Search for the cell housing the specified text and yield its (X, Y) center coordinate. 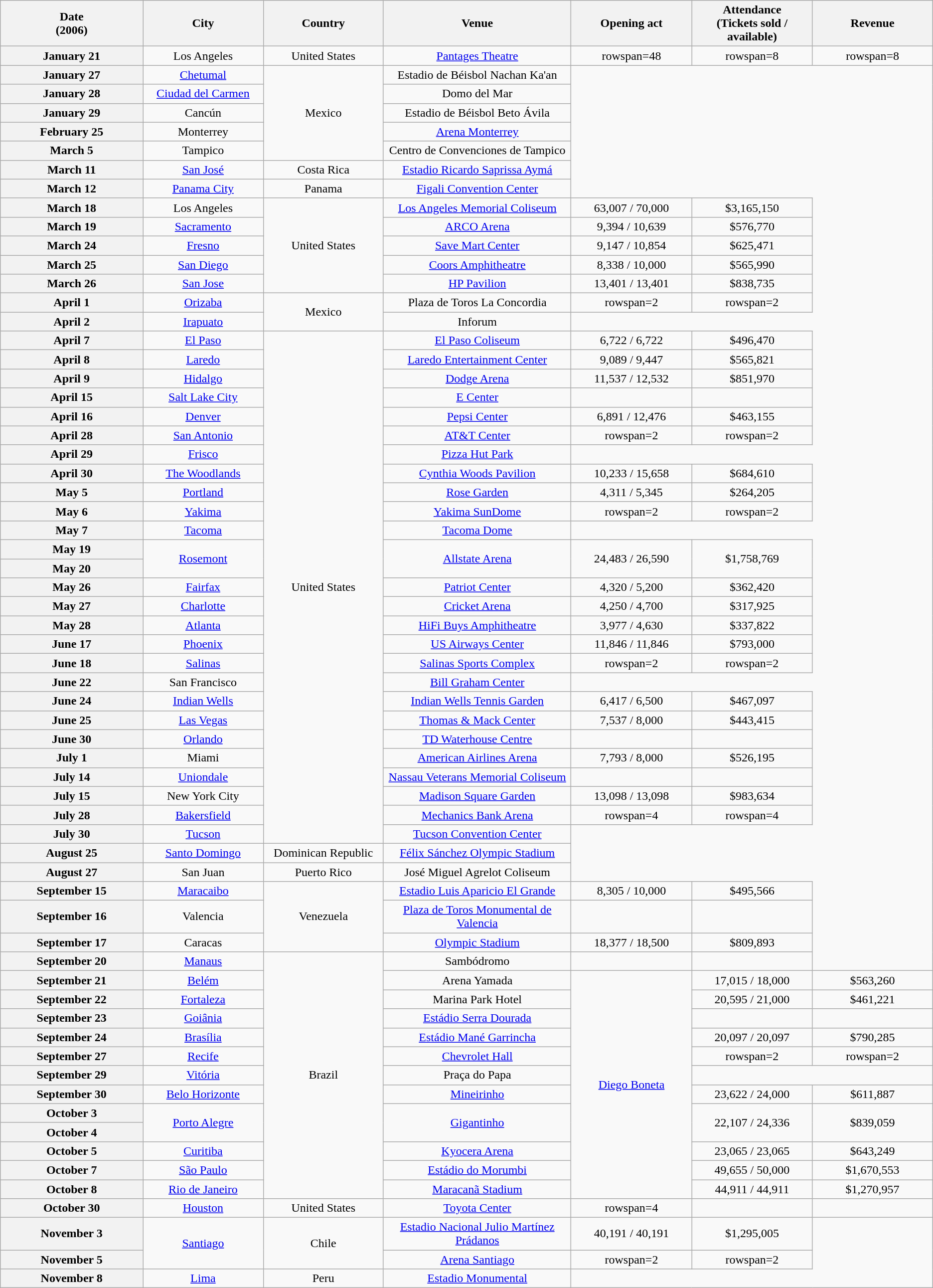
$337,822 (752, 625)
$264,205 (752, 492)
Figali Convention Center (477, 188)
City (203, 23)
April 30 (72, 473)
Mineirinho (477, 1094)
Marina Park Hotel (477, 999)
January 21 (72, 56)
E Center (477, 397)
Yakima SunDome (477, 511)
23,622 / 24,000 (752, 1094)
Orizaba (203, 303)
Maracanã Stadium (477, 1189)
June 22 (72, 682)
$3,165,150 (752, 207)
$839,059 (872, 1122)
May 6 (72, 511)
49,655 / 50,000 (752, 1170)
40,191 / 40,191 (631, 1234)
Arena Santiago (477, 1260)
23,065 / 23,065 (752, 1151)
Tucson (203, 834)
September 16 (72, 917)
Miami (203, 758)
Attendance (Tickets sold / available) (752, 23)
Lima (203, 1279)
Tampico (203, 151)
Bill Graham Center (477, 682)
44,911 / 44,911 (752, 1189)
June 25 (72, 720)
Los Angeles Memorial Coliseum (477, 207)
May 5 (72, 492)
4,311 / 5,345 (631, 492)
Patriot Center (477, 587)
Chile (323, 1244)
San Diego (203, 265)
September 17 (72, 942)
Gigantinho (477, 1122)
Hidalgo (203, 378)
$611,887 (872, 1094)
Monterrey (203, 132)
June 30 (72, 739)
18,377 / 18,500 (631, 942)
August 27 (72, 872)
Praça do Papa (477, 1075)
September 20 (72, 961)
$983,634 (752, 796)
US Airways Center (477, 644)
September 29 (72, 1075)
Tacoma Dome (477, 530)
Salinas Sports Complex (477, 663)
$526,195 (752, 758)
$565,821 (752, 360)
May 20 (72, 568)
Pantages Theatre (477, 56)
May 26 (72, 587)
Fairfax (203, 587)
March 11 (72, 170)
February 25 (72, 132)
Laredo (203, 360)
$793,000 (752, 644)
$1,758,769 (752, 558)
Arena Yamada (477, 980)
May 27 (72, 606)
Inforum (477, 322)
April 28 (72, 435)
El Paso Coliseum (477, 341)
Nassau Veterans Memorial Coliseum (477, 777)
August 25 (72, 853)
Salinas (203, 663)
Estadio Luis Aparicio El Grande (477, 891)
Revenue (872, 23)
9,089 / 9,447 (631, 360)
$1,295,005 (752, 1234)
Orlando (203, 739)
April 9 (72, 378)
March 5 (72, 151)
4,250 / 4,700 (631, 606)
$461,221 (872, 999)
Arena Monterrey (477, 132)
Date(2006) (72, 23)
7,793 / 8,000 (631, 758)
$317,925 (752, 606)
Porto Alegre (203, 1122)
6,891 / 12,476 (631, 416)
TD Waterhouse Centre (477, 739)
63,007 / 70,000 (631, 207)
November 5 (72, 1260)
Irapuato (203, 322)
Santiago (203, 1244)
September 30 (72, 1094)
November 8 (72, 1279)
Goiânia (203, 1018)
July 30 (72, 834)
13,401 / 13,401 (631, 284)
24,483 / 26,590 (631, 558)
April 16 (72, 416)
September 24 (72, 1037)
Costa Rica (323, 170)
Las Vegas (203, 720)
September 27 (72, 1056)
October 7 (72, 1170)
Tucson Convention Center (477, 834)
ARCO Arena (477, 226)
$809,893 (752, 942)
Belém (203, 980)
Ciudad del Carmen (203, 94)
$496,470 (752, 341)
9,394 / 10,639 (631, 226)
El Paso (203, 341)
Centro de Convenciones de Tampico (477, 151)
American Airlines Arena (477, 758)
Estadio Ricardo Saprissa Aymá (477, 170)
May 19 (72, 549)
11,537 / 12,532 (631, 378)
Rio de Janeiro (203, 1189)
HP Pavilion (477, 284)
$838,735 (752, 284)
Allstate Arena (477, 558)
$643,249 (872, 1151)
Puerto Rico (323, 872)
Portland (203, 492)
Country (323, 23)
Save Mart Center (477, 245)
Yakima (203, 511)
June 18 (72, 663)
April 29 (72, 454)
September 23 (72, 1018)
Indian Wells Tennis Garden (477, 701)
Dominican Republic (323, 853)
Thomas & Mack Center (477, 720)
March 18 (72, 207)
$1,270,957 (872, 1189)
Domo del Mar (477, 94)
Fresno (203, 245)
January 27 (72, 75)
September 15 (72, 891)
$563,260 (872, 980)
$443,415 (752, 720)
6,722 / 6,722 (631, 341)
Brasília (203, 1037)
Félix Sánchez Olympic Stadium (477, 853)
Rosemont (203, 558)
Belo Horizonte (203, 1094)
April 2 (72, 322)
Frisco (203, 454)
November 3 (72, 1234)
$684,610 (752, 473)
$576,770 (752, 226)
Denver (203, 416)
Indian Wells (203, 701)
Fortaleza (203, 999)
20,595 / 21,000 (752, 999)
Estádio Serra Dourada (477, 1018)
Pizza Hut Park (477, 454)
Rose Garden (477, 492)
San Francisco (203, 682)
Dodge Arena (477, 378)
Estadio Nacional Julio Martínez Prádanos (477, 1234)
22,107 / 24,336 (752, 1122)
Plaza de Toros La Concordia (477, 303)
Estádio Mané Garrincha (477, 1037)
$565,990 (752, 265)
Santo Domingo (203, 853)
July 28 (72, 815)
3,977 / 4,630 (631, 625)
The Woodlands (203, 473)
HiFi Buys Amphitheatre (477, 625)
Valencia (203, 917)
rowspan=48 (631, 56)
San Jose (203, 284)
Salt Lake City (203, 397)
José Miguel Agrelot Coliseum (477, 872)
October 4 (72, 1132)
Cricket Arena (477, 606)
$1,670,553 (872, 1170)
June 17 (72, 644)
10,233 / 15,658 (631, 473)
Atlanta (203, 625)
9,147 / 10,854 (631, 245)
Mechanics Bank Arena (477, 815)
Estadio Monumental (477, 1279)
July 14 (72, 777)
Recife (203, 1056)
Toyota Center (477, 1208)
Coors Amphitheatre (477, 265)
October 5 (72, 1151)
Manaus (203, 961)
8,338 / 10,000 (631, 265)
Charlotte (203, 606)
Sacramento (203, 226)
Olympic Stadium (477, 942)
March 25 (72, 265)
$362,420 (752, 587)
Phoenix (203, 644)
Pepsi Center (477, 416)
Kyocera Arena (477, 1151)
Estádio do Morumbi (477, 1170)
May 28 (72, 625)
Estadio de Béisbol Nachan Ka'an (477, 75)
January 29 (72, 113)
April 7 (72, 341)
Bakersfield (203, 815)
6,417 / 6,500 (631, 701)
$625,471 (752, 245)
Brazil (323, 1075)
March 26 (72, 284)
Caracas (203, 942)
September 22 (72, 999)
$463,155 (752, 416)
$851,970 (752, 378)
October 8 (72, 1189)
Curitiba (203, 1151)
11,846 / 11,846 (631, 644)
October 3 (72, 1113)
Chetumal (203, 75)
Maracaibo (203, 891)
8,305 / 10,000 (631, 891)
June 24 (72, 701)
September 21 (72, 980)
March 12 (72, 188)
January 28 (72, 94)
$467,097 (752, 701)
7,537 / 8,000 (631, 720)
Vitória (203, 1075)
Venezuela (323, 917)
Cynthia Woods Pavilion (477, 473)
AT&T Center (477, 435)
Opening act (631, 23)
Sambódromo (477, 961)
New York City (203, 796)
20,097 / 20,097 (752, 1037)
October 30 (72, 1208)
April 15 (72, 397)
13,098 / 13,098 (631, 796)
Laredo Entertainment Center (477, 360)
Madison Square Garden (477, 796)
Tacoma (203, 530)
Chevrolet Hall (477, 1056)
Panama (323, 188)
July 1 (72, 758)
$790,285 (872, 1037)
Plaza de Toros Monumental de Valencia (477, 917)
May 7 (72, 530)
April 8 (72, 360)
Uniondale (203, 777)
March 24 (72, 245)
Diego Boneta (631, 1085)
March 19 (72, 226)
April 1 (72, 303)
São Paulo (203, 1170)
Estadio de Béisbol Beto Ávila (477, 113)
Venue (477, 23)
San Antonio (203, 435)
Cancún (203, 113)
Panama City (203, 188)
July 15 (72, 796)
17,015 / 18,000 (752, 980)
Houston (203, 1208)
Peru (323, 1279)
San José (203, 170)
San Juan (203, 872)
4,320 / 5,200 (631, 587)
$495,566 (752, 891)
